Search for the cell housing the specified text and yield its [x, y] center coordinate. 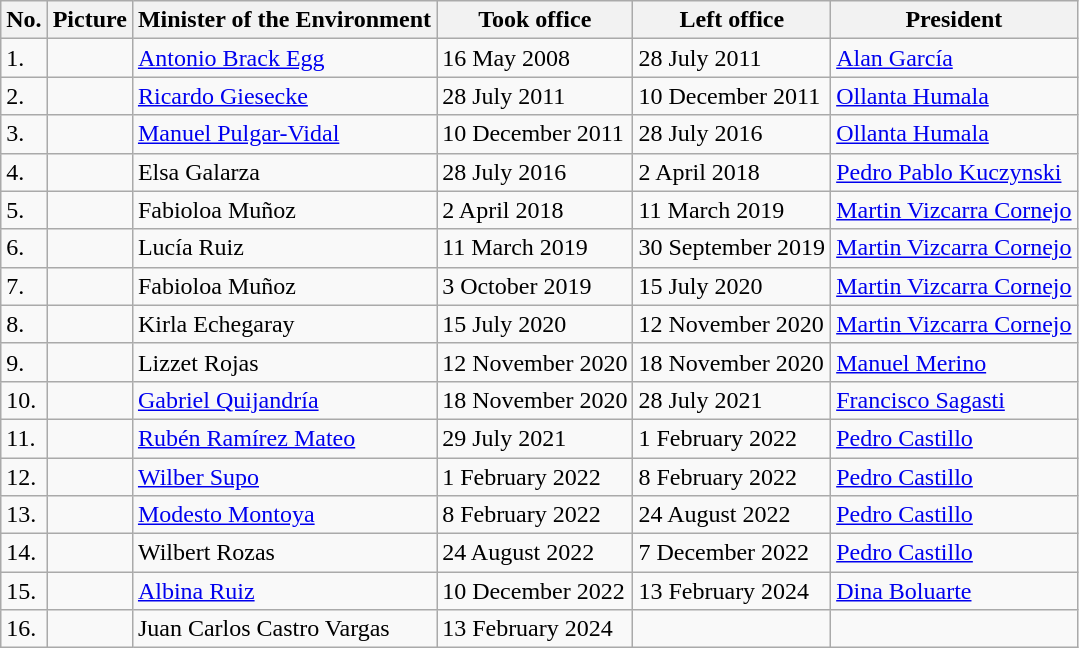
Albina Ruiz [284, 591]
14. [24, 553]
Wilbert Rozas [284, 553]
9. [24, 362]
Dina Boluarte [954, 591]
Francisco Sagasti [954, 400]
1. [24, 58]
Rubén Ramírez Mateo [284, 438]
16. [24, 629]
Kirla Echegaray [284, 324]
3 October 2019 [535, 286]
No. [24, 20]
28 July 2021 [732, 400]
Manuel Merino [954, 362]
6. [24, 248]
Wilber Supo [284, 477]
Elsa Galarza [284, 172]
Antonio Brack Egg [284, 58]
President [954, 20]
Alan García [954, 58]
4. [24, 172]
2. [24, 96]
16 May 2008 [535, 58]
29 July 2021 [535, 438]
Gabriel Quijandría [284, 400]
10 December 2022 [535, 591]
Left office [732, 20]
30 September 2019 [732, 248]
Juan Carlos Castro Vargas [284, 629]
7 December 2022 [732, 553]
Ricardo Giesecke [284, 96]
12. [24, 477]
11. [24, 438]
Picture [90, 20]
Minister of the Environment [284, 20]
Took office [535, 20]
Lucía Ruiz [284, 248]
15. [24, 591]
Pedro Pablo Kuczynski [954, 172]
Modesto Montoya [284, 515]
Manuel Pulgar-Vidal [284, 134]
7. [24, 286]
10. [24, 400]
5. [24, 210]
3. [24, 134]
Lizzet Rojas [284, 362]
8. [24, 324]
13. [24, 515]
